Return (X, Y) of the center of cell containing provided text 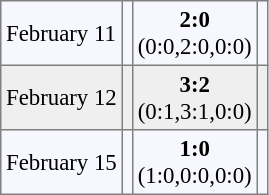
1:0(1:0,0:0,0:0) (194, 162)
February 15 (62, 162)
2:0(0:0,2:0,0:0) (194, 33)
3:2(0:1,3:1,0:0) (194, 97)
February 12 (62, 97)
February 11 (62, 33)
